Pinpoint the cell where the given text exists, returning its (X, Y) midpoint coordinate. 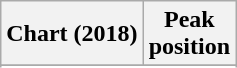
Chart (2018) (72, 34)
Peakposition (189, 34)
